Identify which cell holds the provided text, then report its [x, y] central coordinate. 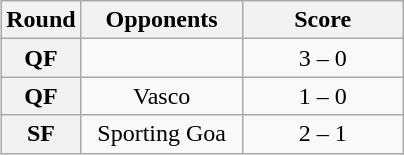
Vasco [162, 96]
2 – 1 [322, 134]
Round [41, 20]
1 – 0 [322, 96]
Sporting Goa [162, 134]
3 – 0 [322, 58]
Score [322, 20]
Opponents [162, 20]
SF [41, 134]
